Pinpoint the cell where the given text exists, returning its (x, y) midpoint coordinate. 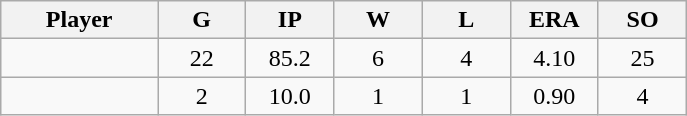
4.10 (554, 58)
22 (202, 58)
25 (642, 58)
Player (80, 20)
10.0 (290, 96)
SO (642, 20)
2 (202, 96)
G (202, 20)
W (378, 20)
0.90 (554, 96)
L (466, 20)
6 (378, 58)
ERA (554, 20)
IP (290, 20)
85.2 (290, 58)
